Capture the cell that displays the provided text and extract its [X, Y] central coordinate. 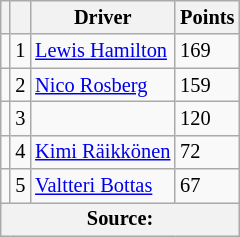
Nico Rosberg [102, 85]
Kimi Räikkönen [102, 152]
169 [207, 51]
Points [207, 17]
3 [20, 118]
67 [207, 186]
159 [207, 85]
Source: [120, 219]
Driver [102, 17]
Lewis Hamilton [102, 51]
4 [20, 152]
72 [207, 152]
5 [20, 186]
120 [207, 118]
1 [20, 51]
Valtteri Bottas [102, 186]
2 [20, 85]
